From the cell containing the given text, extract its center point as [x, y] coordinate. 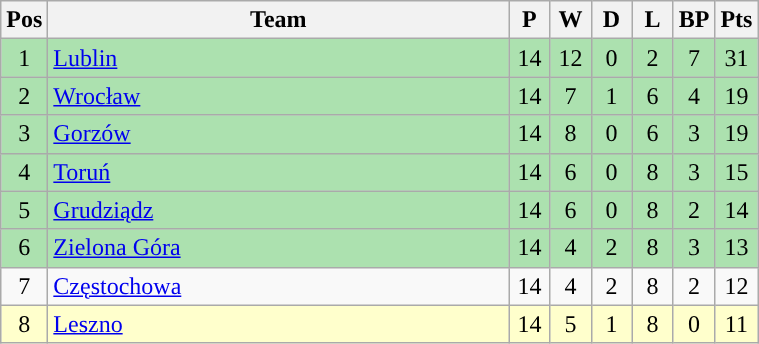
11 [736, 324]
13 [736, 248]
31 [736, 58]
Gorzów [278, 134]
Zielona Góra [278, 248]
15 [736, 172]
D [612, 20]
Wrocław [278, 96]
L [652, 20]
Toruń [278, 172]
Częstochowa [278, 286]
Pos [24, 20]
Leszno [278, 324]
BP [694, 20]
Lublin [278, 58]
W [570, 20]
P [530, 20]
Grudziądz [278, 210]
Pts [736, 20]
Team [278, 20]
